Determine the (x, y) coordinate at the center of the cell enclosing the given text.  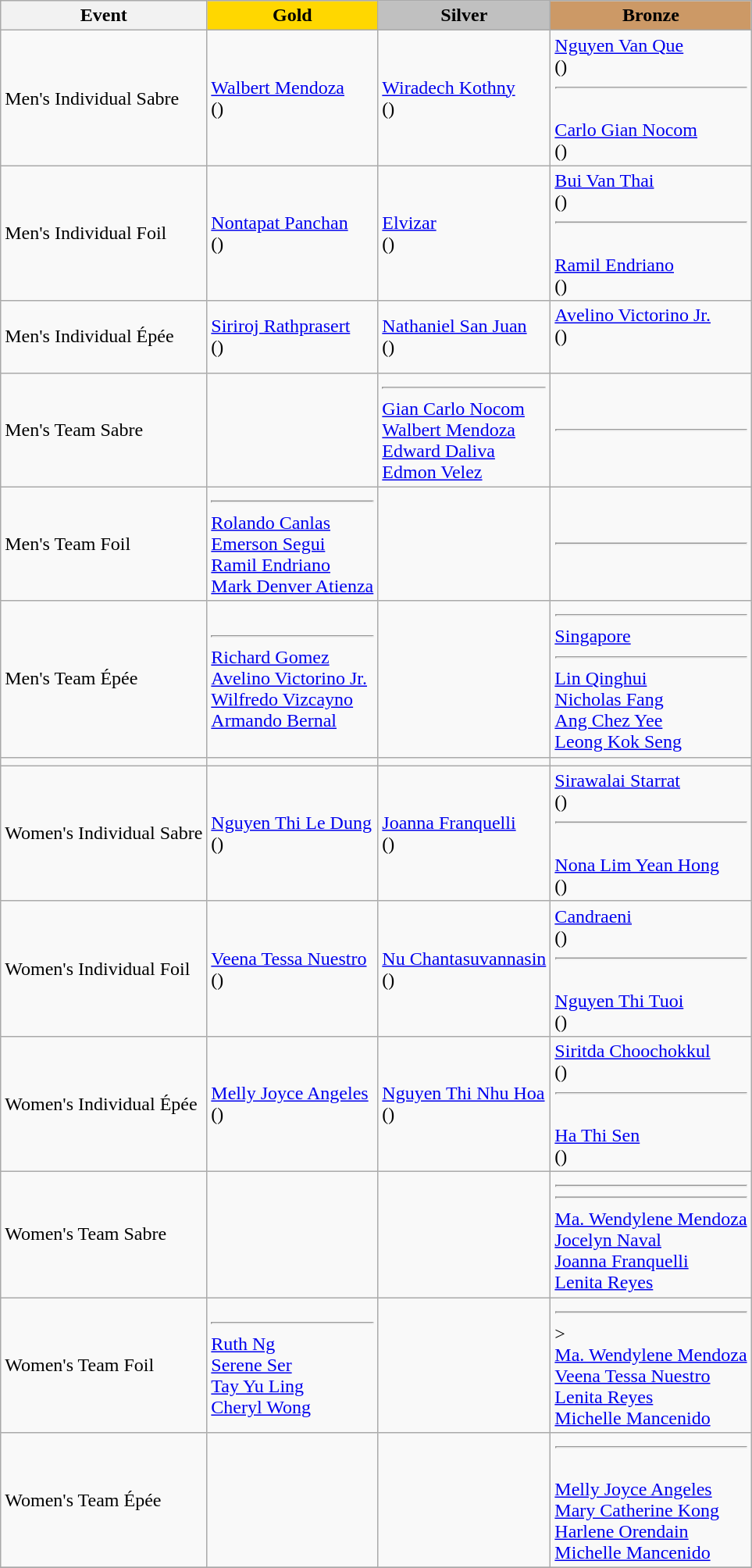
Gold (292, 16)
Nguyen Thi Nhu Hoa () (464, 1103)
Gian Carlo Nocom Walbert Mendoza Edward Daliva Edmon Velez (464, 430)
Nguyen Van Que ()Carlo Gian Nocom () (651, 98)
Richard Gomez Avelino Victorino Jr. Wilfredo Vizcayno Armando Bernal (292, 679)
Women's Team Foil (104, 1364)
Singapore Lin Qinghui Nicholas Fang Ang Chez Yee Leong Kok Seng (651, 679)
Women's Team Épée (104, 1500)
Nguyen Thi Le Dung () (292, 833)
Siriroj Rathprasert () (292, 337)
Women's Individual Foil (104, 969)
Men's Individual Épée (104, 337)
Men's Individual Foil (104, 233)
Women's Individual Épée (104, 1103)
Siritda Choochokkul ()Ha Thi Sen () (651, 1103)
Melly Joyce Angeles () (292, 1103)
Rolando Canlas Emerson Segui Ramil Endriano Mark Denver Atienza (292, 544)
Nontapat Panchan () (292, 233)
Walbert Mendoza () (292, 98)
Nathaniel San Juan () (464, 337)
Men's Team Foil (104, 544)
Ruth Ng Serene Ser Tay Yu Ling Cheryl Wong (292, 1364)
Men's Team Épée (104, 679)
Bui Van Thai ()Ramil Endriano () (651, 233)
Sirawalai Starrat ()Nona Lim Yean Hong () (651, 833)
Bronze (651, 16)
Nu Chantasuvannasin () (464, 969)
Men's Team Sabre (104, 430)
Women's Team Sabre (104, 1234)
> Ma. Wendylene Mendoza Veena Tessa Nuestro Lenita Reyes Michelle Mancenido (651, 1364)
Elvizar () (464, 233)
Men's Individual Sabre (104, 98)
Silver (464, 16)
Women's Individual Sabre (104, 833)
Veena Tessa Nuestro () (292, 969)
Avelino Victorino Jr. () (651, 337)
Candraeni ()Nguyen Thi Tuoi () (651, 969)
Melly Joyce Angeles Mary Catherine Kong Harlene Orendain Michelle Mancenido (651, 1500)
Joanna Franquelli () (464, 833)
Event (104, 16)
Wiradech Kothny () (464, 98)
Ma. Wendylene Mendoza Jocelyn Naval Joanna Franquelli Lenita Reyes (651, 1234)
